Provide the (X, Y) coordinate of the cell's center where the given text is located.  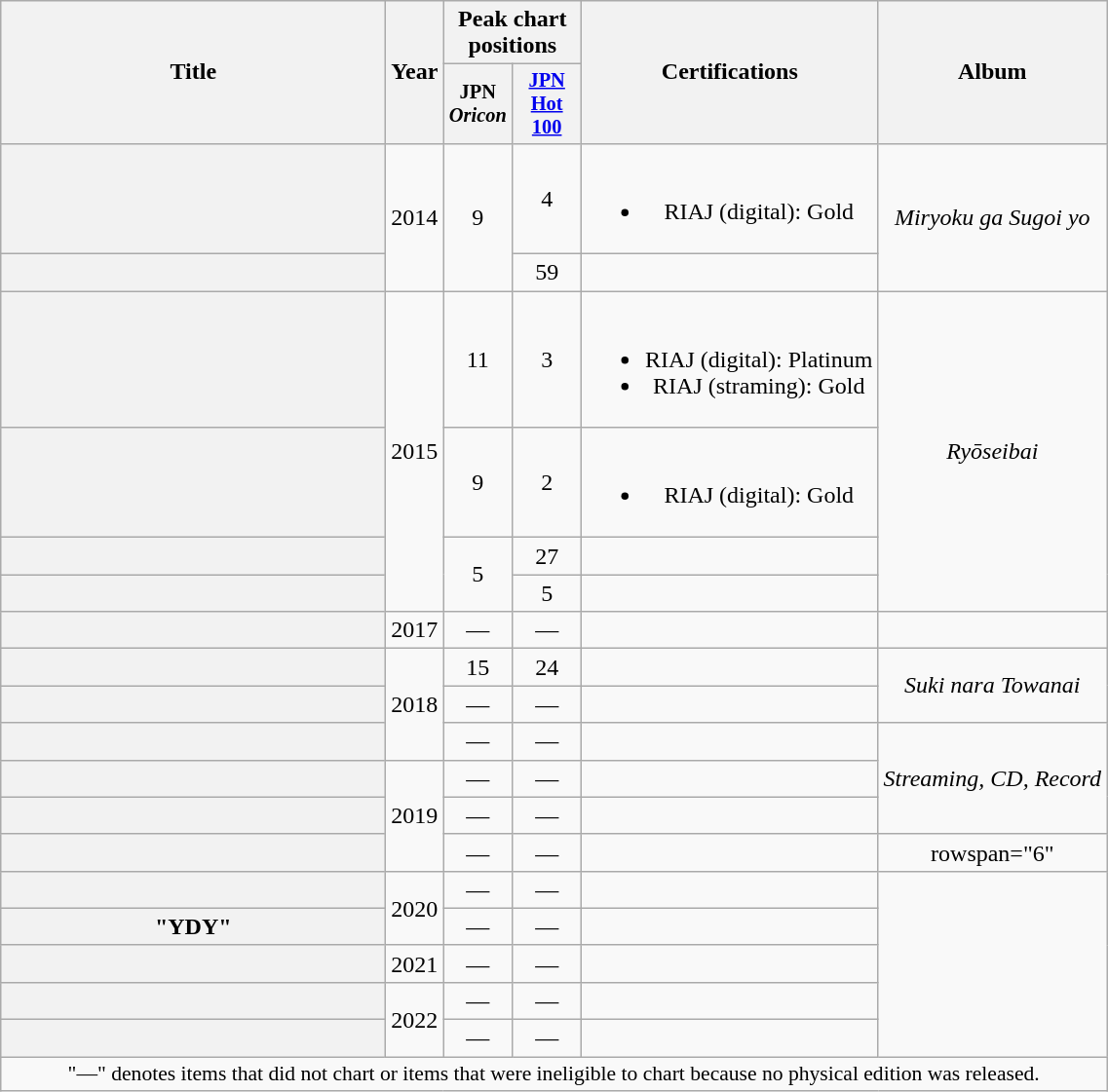
Year (415, 72)
11 (478, 359)
"YDY" (193, 926)
2014 (415, 216)
Suki nara Towanai (992, 686)
2020 (415, 908)
2 (548, 483)
RIAJ (digital): PlatinumRIAJ (straming): Gold (730, 359)
Ryōseibai (992, 452)
JPN Hot 100 (548, 104)
2022 (415, 1019)
JPN Oricon (478, 104)
2015 (415, 452)
2017 (415, 630)
2018 (415, 704)
27 (548, 556)
Certifications (730, 72)
2021 (415, 963)
3 (548, 359)
4 (548, 199)
2019 (415, 815)
Streaming, CD, Record (992, 778)
Miryoku ga Sugoi yo (992, 216)
59 (548, 273)
rowspan="6" (992, 852)
Peak chart positions (513, 33)
Album (992, 72)
15 (478, 667)
"—" denotes items that did not chart or items that were ineligible to chart because no physical edition was released. (554, 1074)
24 (548, 667)
Title (193, 72)
